For the text-containing cell, return its midpoint in [x, y] coordinate format. 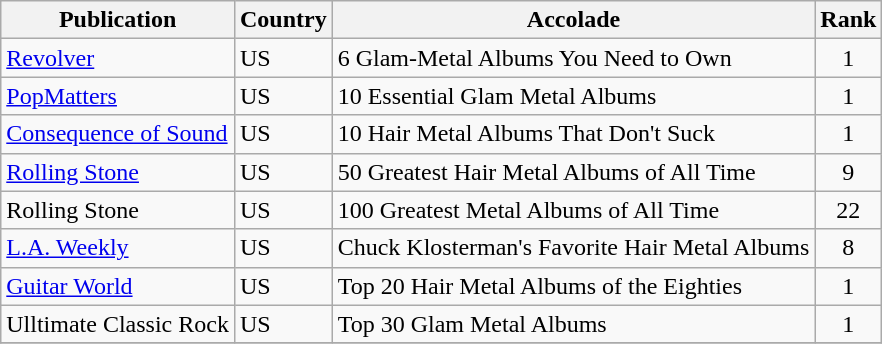
22 [848, 210]
Top 30 Glam Metal Albums [574, 324]
100 Greatest Metal Albums of All Time [574, 210]
8 [848, 248]
50 Greatest Hair Metal Albums of All Time [574, 172]
9 [848, 172]
PopMatters [118, 96]
Accolade [574, 20]
10 Hair Metal Albums That Don't Suck [574, 134]
Guitar World [118, 286]
10 Essential Glam Metal Albums [574, 96]
6 Glam-Metal Albums You Need to Own [574, 58]
Chuck Klosterman's Favorite Hair Metal Albums [574, 248]
Revolver [118, 58]
Country [283, 20]
L.A. Weekly [118, 248]
Rank [848, 20]
Ulltimate Classic Rock [118, 324]
Top 20 Hair Metal Albums of the Eighties [574, 286]
Publication [118, 20]
Consequence of Sound [118, 134]
